Capture the cell that displays the provided text and extract its (x, y) central coordinate. 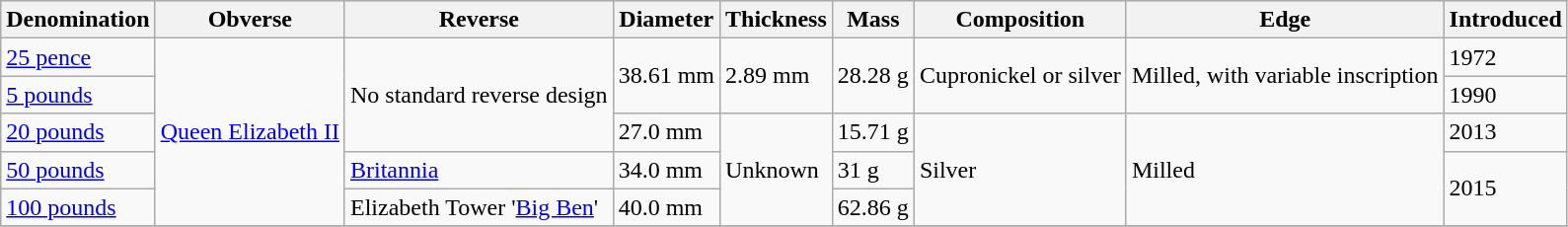
31 g (872, 170)
Edge (1285, 20)
Silver (1020, 170)
Diameter (666, 20)
100 pounds (78, 207)
Elizabeth Tower 'Big Ben' (479, 207)
2.89 mm (777, 76)
Britannia (479, 170)
Reverse (479, 20)
40.0 mm (666, 207)
62.86 g (872, 207)
Obverse (250, 20)
Milled (1285, 170)
Composition (1020, 20)
20 pounds (78, 132)
No standard reverse design (479, 95)
27.0 mm (666, 132)
15.71 g (872, 132)
28.28 g (872, 76)
Thickness (777, 20)
Milled, with variable inscription (1285, 76)
Queen Elizabeth II (250, 132)
Cupronickel or silver (1020, 76)
2013 (1506, 132)
34.0 mm (666, 170)
1972 (1506, 57)
Mass (872, 20)
Unknown (777, 170)
5 pounds (78, 95)
2015 (1506, 189)
25 pence (78, 57)
Introduced (1506, 20)
Denomination (78, 20)
38.61 mm (666, 76)
1990 (1506, 95)
50 pounds (78, 170)
